Identify which cell holds the provided text, then report its (x, y) central coordinate. 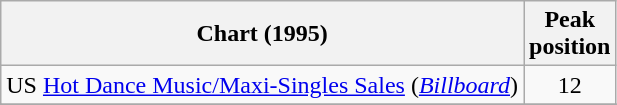
US Hot Dance Music/Maxi-Singles Sales (Billboard) (262, 85)
Peakposition (570, 34)
12 (570, 85)
Chart (1995) (262, 34)
